Find where the given text appears and provide that cell's center as (X, Y) coordinate. 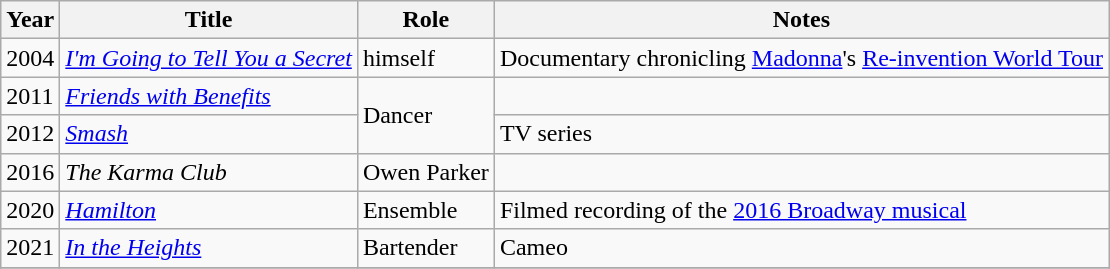
himself (426, 58)
I'm Going to Tell You a Secret (209, 58)
Year (30, 20)
2016 (30, 172)
2012 (30, 134)
In the Heights (209, 248)
TV series (801, 134)
Friends with Benefits (209, 96)
Role (426, 20)
Hamilton (209, 210)
Cameo (801, 248)
Smash (209, 134)
2020 (30, 210)
2021 (30, 248)
Title (209, 20)
2004 (30, 58)
Ensemble (426, 210)
Notes (801, 20)
Dancer (426, 115)
Filmed recording of the 2016 Broadway musical (801, 210)
Owen Parker (426, 172)
2011 (30, 96)
The Karma Club (209, 172)
Documentary chronicling Madonna's Re-invention World Tour (801, 58)
Bartender (426, 248)
